Output the (x, y) coordinate of the center of the cell containing the given text.  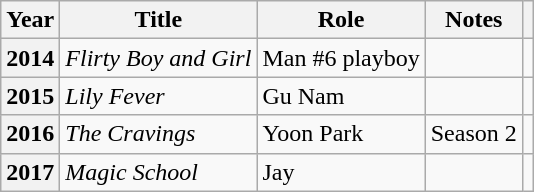
The Cravings (158, 134)
2015 (30, 96)
Magic School (158, 172)
Title (158, 20)
Season 2 (474, 134)
Yoon Park (341, 134)
2016 (30, 134)
Lily Fever (158, 96)
Gu Nam (341, 96)
Year (30, 20)
2014 (30, 58)
Notes (474, 20)
2017 (30, 172)
Jay (341, 172)
Flirty Boy and Girl (158, 58)
Role (341, 20)
Man #6 playboy (341, 58)
